For the text-containing cell, return its midpoint in (x, y) coordinate format. 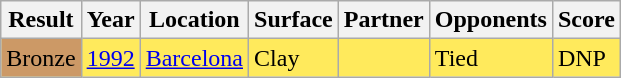
Result (41, 20)
Surface (294, 20)
Partner (384, 20)
Opponents (490, 20)
Year (110, 20)
Barcelona (194, 58)
DNP (586, 58)
Tied (490, 58)
Bronze (41, 58)
1992 (110, 58)
Clay (294, 58)
Location (194, 20)
Score (586, 20)
